Return the (x, y) coordinate for the center point of the cell that contains the specified text.  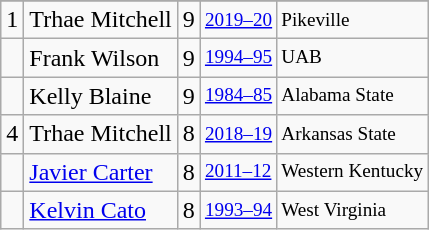
Western Kentucky (352, 172)
Arkansas State (352, 134)
2018–19 (238, 134)
West Virginia (352, 210)
Kelvin Cato (100, 210)
1994–95 (238, 58)
Alabama State (352, 96)
2011–12 (238, 172)
UAB (352, 58)
Pikeville (352, 20)
2019–20 (238, 20)
1984–85 (238, 96)
Kelly Blaine (100, 96)
Javier Carter (100, 172)
1 (12, 20)
Frank Wilson (100, 58)
1993–94 (238, 210)
4 (12, 134)
